Scan for the cell matching the given text and deliver its (x, y) coordinate at center. 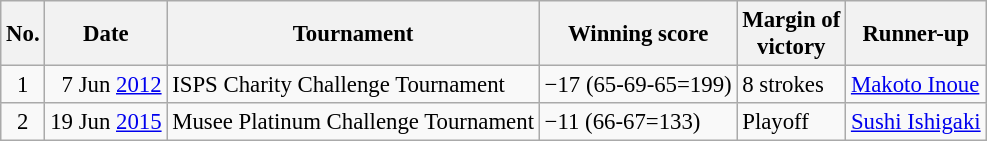
Makoto Inoue (916, 85)
8 strokes (792, 85)
Margin ofvictory (792, 34)
−17 (65-69-65=199) (638, 85)
Sushi Ishigaki (916, 122)
Playoff (792, 122)
−11 (66-67=133) (638, 122)
Winning score (638, 34)
Musee Platinum Challenge Tournament (353, 122)
No. (23, 34)
ISPS Charity Challenge Tournament (353, 85)
19 Jun 2015 (106, 122)
7 Jun 2012 (106, 85)
1 (23, 85)
Runner-up (916, 34)
Tournament (353, 34)
Date (106, 34)
2 (23, 122)
